Capture the cell that displays the provided text and extract its (x, y) central coordinate. 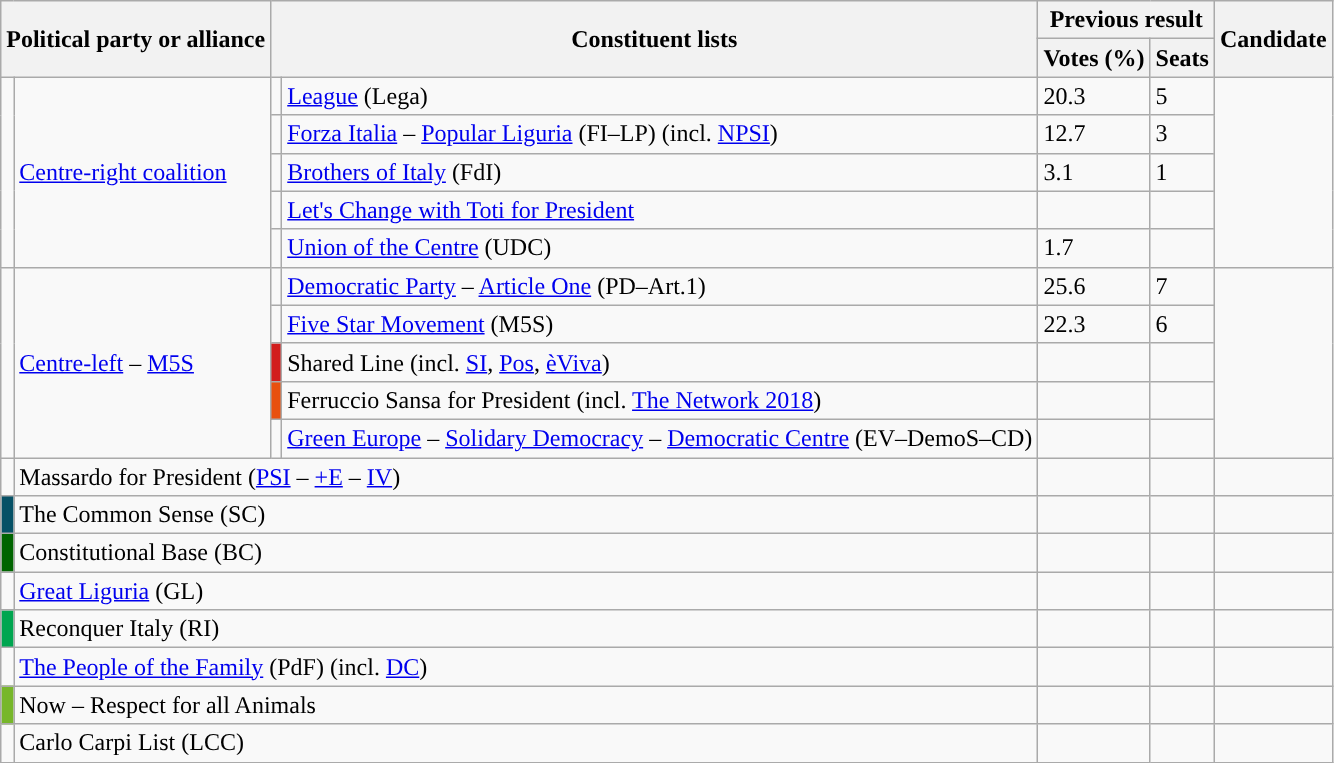
6 (1182, 324)
Democratic Party – Article One (PD–Art.1) (660, 286)
12.7 (1094, 134)
Great Liguria (GL) (526, 591)
Shared Line (incl. SI, Pos, èViva) (660, 362)
20.3 (1094, 96)
Ferruccio Sansa for President (incl. The Network 2018) (660, 400)
Union of the Centre (UDC) (660, 248)
Political party or alliance (136, 39)
Constituent lists (654, 39)
Green Europe – Solidary Democracy – Democratic Centre (EV–DemoS–CD) (660, 438)
Massardo for President (PSI – +E – IV) (526, 477)
Brothers of Italy (FdI) (660, 172)
25.6 (1094, 286)
Carlo Carpi List (LCC) (526, 743)
7 (1182, 286)
1 (1182, 172)
Reconquer Italy (RI) (526, 629)
Centre-left – M5S (142, 362)
Seats (1182, 58)
The People of the Family (PdF) (incl. DC) (526, 667)
1.7 (1094, 248)
Candidate (1273, 39)
Let's Change with Toti for President (660, 210)
Centre-right coalition (142, 172)
Constitutional Base (BC) (526, 553)
Five Star Movement (M5S) (660, 324)
Forza Italia – Popular Liguria (FI–LP) (incl. NPSI) (660, 134)
Now – Respect for all Animals (526, 705)
Votes (%) (1094, 58)
3 (1182, 134)
Previous result (1126, 20)
3.1 (1094, 172)
The Common Sense (SC) (526, 515)
League (Lega) (660, 96)
22.3 (1094, 324)
5 (1182, 96)
